Capture the cell that displays the provided text and extract its [X, Y] central coordinate. 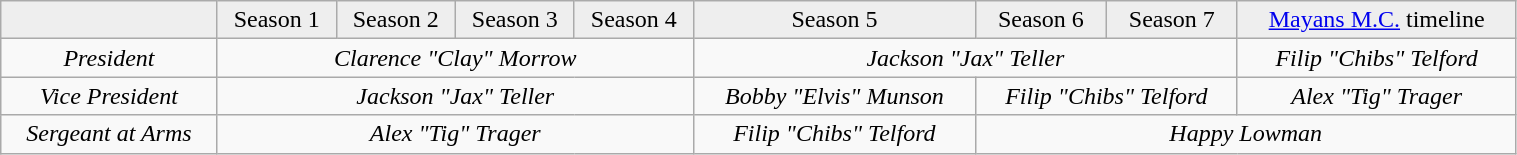
Vice President [109, 96]
Bobby "Elvis" Munson [834, 96]
Season 1 [276, 20]
President [109, 58]
Season 4 [634, 20]
Season 6 [1040, 20]
Season 5 [834, 20]
Season 3 [514, 20]
Mayans M.C. timeline [1376, 20]
Season 7 [1172, 20]
Clarence "Clay" Morrow [455, 58]
Season 2 [396, 20]
Happy Lowman [1246, 134]
Sergeant at Arms [109, 134]
